Locate the cell with the specified text and output its (x, y) center coordinate. 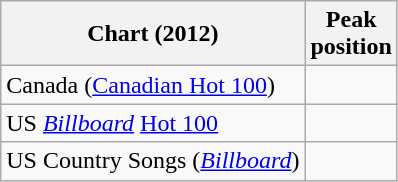
US Country Songs (Billboard) (153, 161)
Canada (Canadian Hot 100) (153, 85)
Peakposition (351, 34)
US Billboard Hot 100 (153, 123)
Chart (2012) (153, 34)
